Extract the (X, Y) coordinate from the center of the cell holding the provided text.  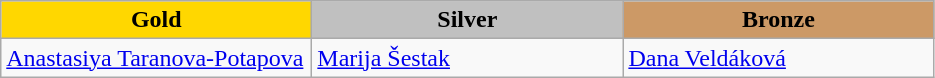
Gold (156, 20)
Bronze (778, 20)
Marija Šestak (468, 58)
Silver (468, 20)
Anastasiya Taranova-Potapova (156, 58)
Dana Veldáková (778, 58)
